Search for the cell housing the specified text and yield its [X, Y] center coordinate. 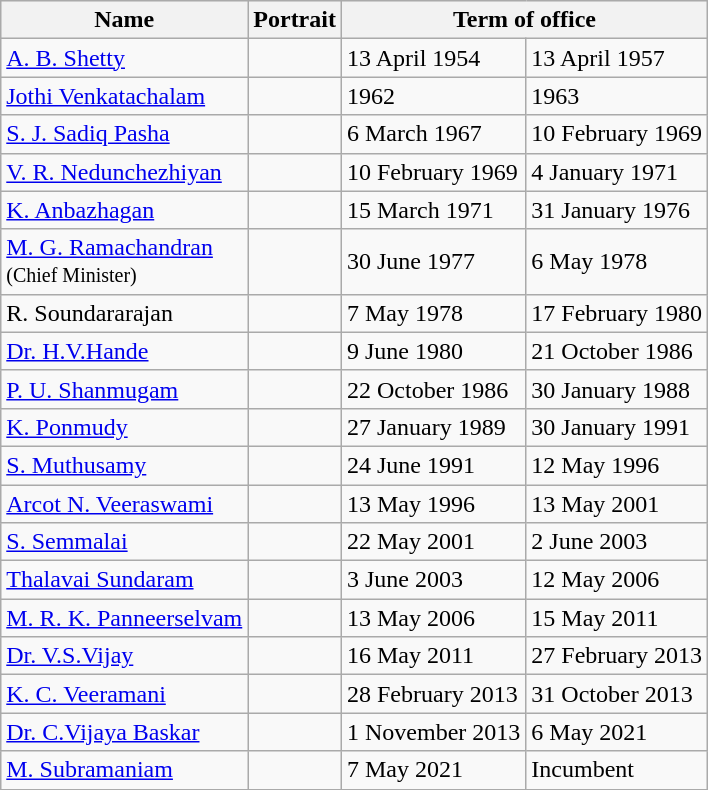
Incumbent [617, 770]
22 May 2001 [433, 542]
28 February 2013 [433, 694]
4 January 1971 [617, 172]
Dr. H.V.Hande [124, 351]
7 May 2021 [433, 770]
Dr. V.S.Vijay [124, 656]
Thalavai Sundaram [124, 580]
15 May 2011 [617, 618]
6 May 2021 [617, 732]
Arcot N. Veeraswami [124, 503]
17 February 1980 [617, 313]
R. Soundararajan [124, 313]
3 June 2003 [433, 580]
16 May 2011 [433, 656]
S. Muthusamy [124, 465]
22 October 1986 [433, 389]
M. R. K. Panneerselvam [124, 618]
M. Subramaniam [124, 770]
30 June 1977 [433, 262]
13 April 1957 [617, 58]
27 February 2013 [617, 656]
1962 [433, 96]
1 November 2013 [433, 732]
30 January 1988 [617, 389]
12 May 1996 [617, 465]
15 March 1971 [433, 210]
27 January 1989 [433, 427]
7 May 1978 [433, 313]
1963 [617, 96]
31 January 1976 [617, 210]
30 January 1991 [617, 427]
13 May 2001 [617, 503]
13 May 1996 [433, 503]
12 May 2006 [617, 580]
Portrait [295, 20]
6 May 1978 [617, 262]
A. B. Shetty [124, 58]
K. Ponmudy [124, 427]
24 June 1991 [433, 465]
Name [124, 20]
21 October 1986 [617, 351]
Jothi Venkatachalam [124, 96]
S. J. Sadiq Pasha [124, 134]
13 May 2006 [433, 618]
M. G. Ramachandran(Chief Minister) [124, 262]
S. Semmalai [124, 542]
13 April 1954 [433, 58]
K. Anbazhagan [124, 210]
31 October 2013 [617, 694]
Dr. C.Vijaya Baskar [124, 732]
K. C. Veeramani [124, 694]
6 March 1967 [433, 134]
Term of office [524, 20]
P. U. Shanmugam [124, 389]
V. R. Nedunchezhiyan [124, 172]
2 June 2003 [617, 542]
9 June 1980 [433, 351]
